Pinpoint the cell where the given text exists, returning its (X, Y) midpoint coordinate. 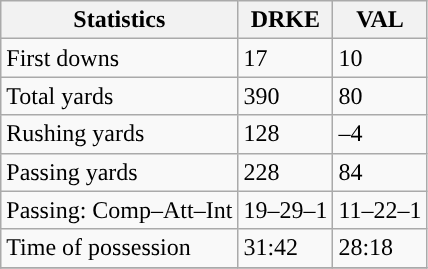
10 (380, 58)
Passing: Comp–Att–Int (120, 210)
DRKE (286, 20)
128 (286, 134)
Rushing yards (120, 134)
Statistics (120, 20)
VAL (380, 20)
19–29–1 (286, 210)
84 (380, 172)
Total yards (120, 96)
Time of possession (120, 248)
390 (286, 96)
28:18 (380, 248)
17 (286, 58)
228 (286, 172)
First downs (120, 58)
31:42 (286, 248)
Passing yards (120, 172)
80 (380, 96)
–4 (380, 134)
11–22–1 (380, 210)
